Capture the cell that displays the provided text and extract its (x, y) central coordinate. 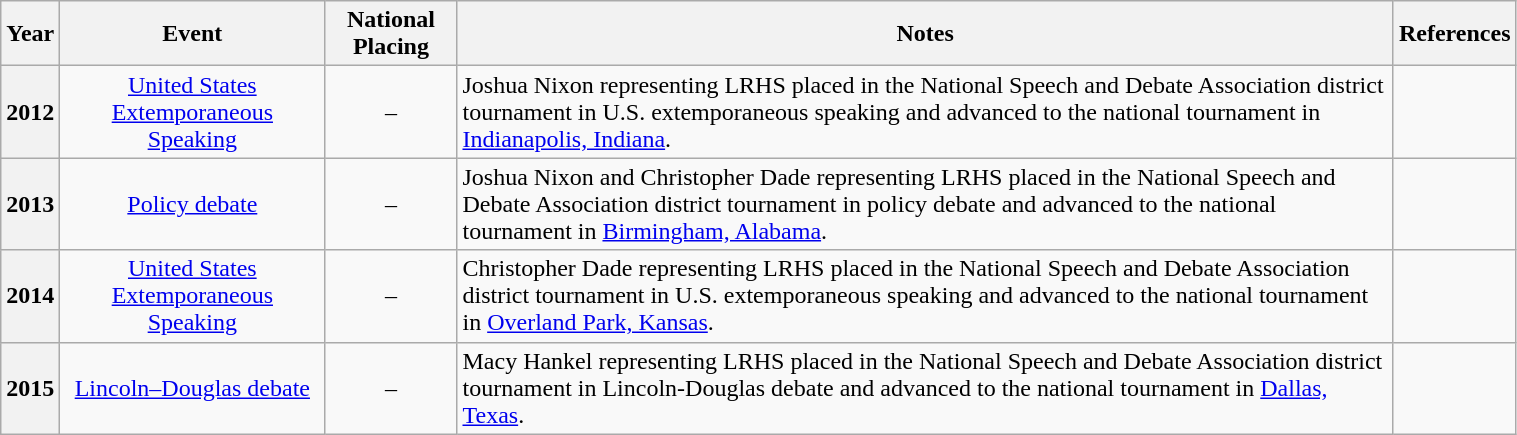
National Placing (391, 34)
2015 (30, 388)
Year (30, 34)
Lincoln–Douglas debate (192, 388)
Notes (925, 34)
2012 (30, 112)
Policy debate (192, 204)
2014 (30, 296)
References (1454, 34)
Event (192, 34)
2013 (30, 204)
